Provide the [X, Y] coordinate of the cell's center where the given text is located.  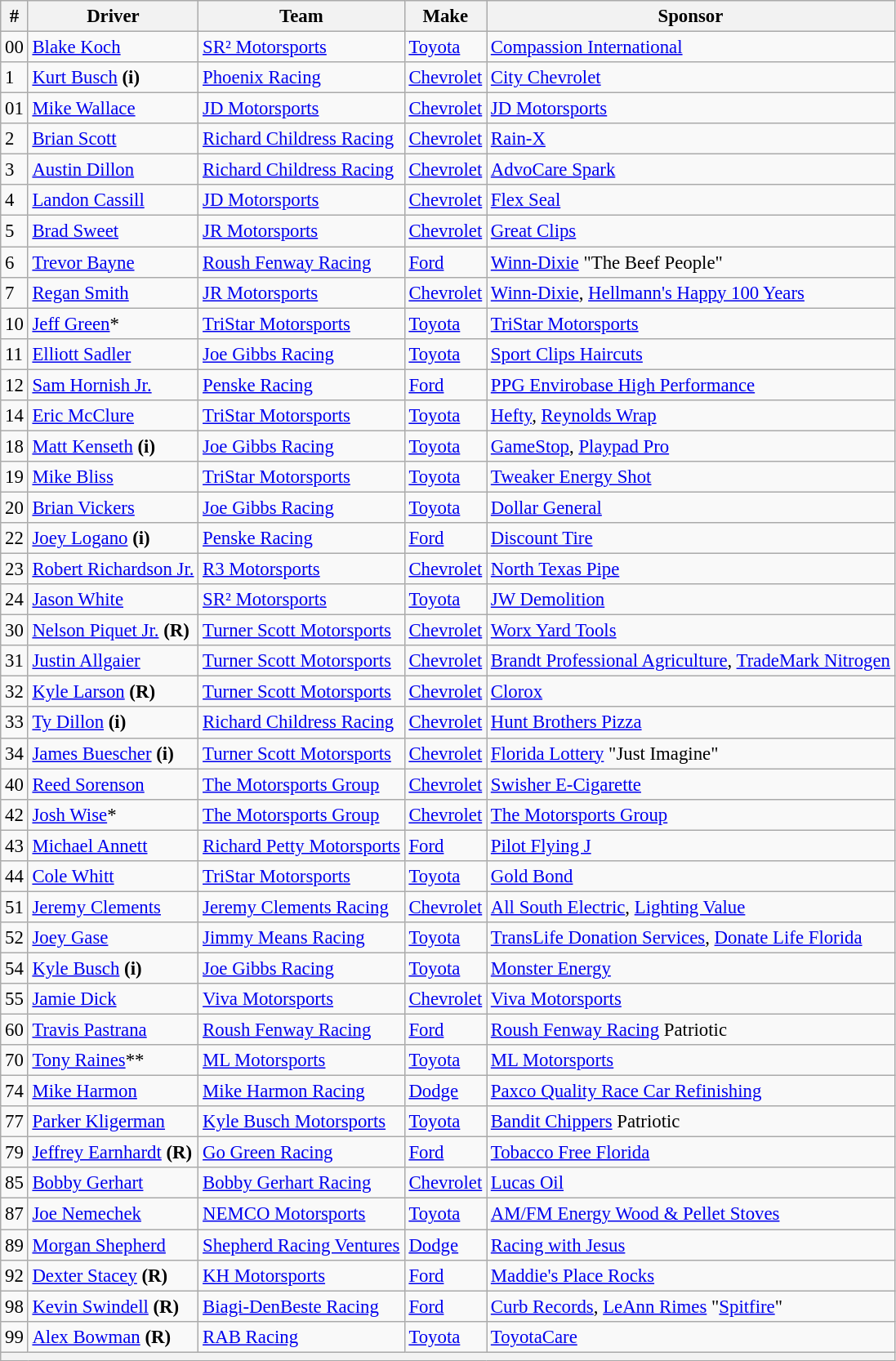
Jimmy Means Racing [301, 938]
Great Clips [691, 231]
Florida Lottery "Just Imagine" [691, 753]
NEMCO Motorsports [301, 1214]
North Texas Pipe [691, 569]
Joey Logano (i) [113, 538]
87 [15, 1214]
Phoenix Racing [301, 78]
Sponsor [691, 16]
Matt Kenseth (i) [113, 446]
Kyle Larson (R) [113, 692]
44 [15, 877]
City Chevrolet [691, 78]
Jeremy Clements [113, 907]
Elliott Sadler [113, 354]
Discount Tire [691, 538]
Maddie's Place Rocks [691, 1275]
Compassion International [691, 47]
ToyotaCare [691, 1336]
Justin Allgaier [113, 661]
33 [15, 723]
92 [15, 1275]
Trevor Bayne [113, 262]
Kyle Busch (i) [113, 968]
Kyle Busch Motorsports [301, 1122]
Jeff Green* [113, 324]
2 [15, 139]
54 [15, 968]
Tony Raines** [113, 1060]
19 [15, 477]
30 [15, 631]
01 [15, 109]
98 [15, 1306]
43 [15, 846]
Brad Sweet [113, 231]
Ty Dillon (i) [113, 723]
Driver [113, 16]
14 [15, 416]
R3 Motorsports [301, 569]
Richard Petty Motorsports [301, 846]
42 [15, 814]
74 [15, 1091]
JW Demolition [691, 600]
Winn-Dixie, Hellmann's Happy 100 Years [691, 292]
20 [15, 507]
Reed Sorenson [113, 784]
31 [15, 661]
Mike Bliss [113, 477]
70 [15, 1060]
Sport Clips Haircuts [691, 354]
Austin Dillon [113, 170]
4 [15, 200]
1 [15, 78]
TransLife Donation Services, Donate Life Florida [691, 938]
Lucas Oil [691, 1184]
Travis Pastrana [113, 1030]
Go Green Racing [301, 1153]
Hunt Brothers Pizza [691, 723]
Mike Harmon [113, 1091]
AM/FM Energy Wood & Pellet Stoves [691, 1214]
Monster Energy [691, 968]
GameStop, Playpad Pro [691, 446]
Paxco Quality Race Car Refinishing [691, 1091]
34 [15, 753]
Jamie Dick [113, 999]
Clorox [691, 692]
89 [15, 1245]
Eric McClure [113, 416]
18 [15, 446]
Tobacco Free Florida [691, 1153]
Josh Wise* [113, 814]
77 [15, 1122]
Racing with Jesus [691, 1245]
Swisher E-Cigarette [691, 784]
Bobby Gerhart Racing [301, 1184]
Biagi-DenBeste Racing [301, 1306]
# [15, 16]
00 [15, 47]
11 [15, 354]
Team [301, 16]
Shepherd Racing Ventures [301, 1245]
5 [15, 231]
12 [15, 385]
Pilot Flying J [691, 846]
Joe Nemechek [113, 1214]
All South Electric, Lighting Value [691, 907]
51 [15, 907]
10 [15, 324]
Curb Records, LeAnn Rimes "Spitfire" [691, 1306]
Dexter Stacey (R) [113, 1275]
32 [15, 692]
Jeremy Clements Racing [301, 907]
Brian Vickers [113, 507]
Robert Richardson Jr. [113, 569]
Landon Cassill [113, 200]
Mike Wallace [113, 109]
Blake Koch [113, 47]
Hefty, Reynolds Wrap [691, 416]
60 [15, 1030]
Winn-Dixie "The Beef People" [691, 262]
Gold Bond [691, 877]
Roush Fenway Racing Patriotic [691, 1030]
Brandt Professional Agriculture, TradeMark Nitrogen [691, 661]
Regan Smith [113, 292]
Cole Whitt [113, 877]
55 [15, 999]
85 [15, 1184]
Kevin Swindell (R) [113, 1306]
Jeffrey Earnhardt (R) [113, 1153]
Brian Scott [113, 139]
Bandit Chippers Patriotic [691, 1122]
Bobby Gerhart [113, 1184]
Sam Hornish Jr. [113, 385]
Flex Seal [691, 200]
Dollar General [691, 507]
AdvoCare Spark [691, 170]
KH Motorsports [301, 1275]
6 [15, 262]
23 [15, 569]
Parker Kligerman [113, 1122]
Mike Harmon Racing [301, 1091]
79 [15, 1153]
Worx Yard Tools [691, 631]
40 [15, 784]
PPG Envirobase High Performance [691, 385]
Michael Annett [113, 846]
Morgan Shepherd [113, 1245]
99 [15, 1336]
RAB Racing [301, 1336]
52 [15, 938]
Jason White [113, 600]
24 [15, 600]
Kurt Busch (i) [113, 78]
Nelson Piquet Jr. (R) [113, 631]
3 [15, 170]
Rain-X [691, 139]
Joey Gase [113, 938]
22 [15, 538]
Make [445, 16]
Tweaker Energy Shot [691, 477]
Alex Bowman (R) [113, 1336]
James Buescher (i) [113, 753]
7 [15, 292]
